Locate the cell with the specified text and output its (X, Y) center coordinate. 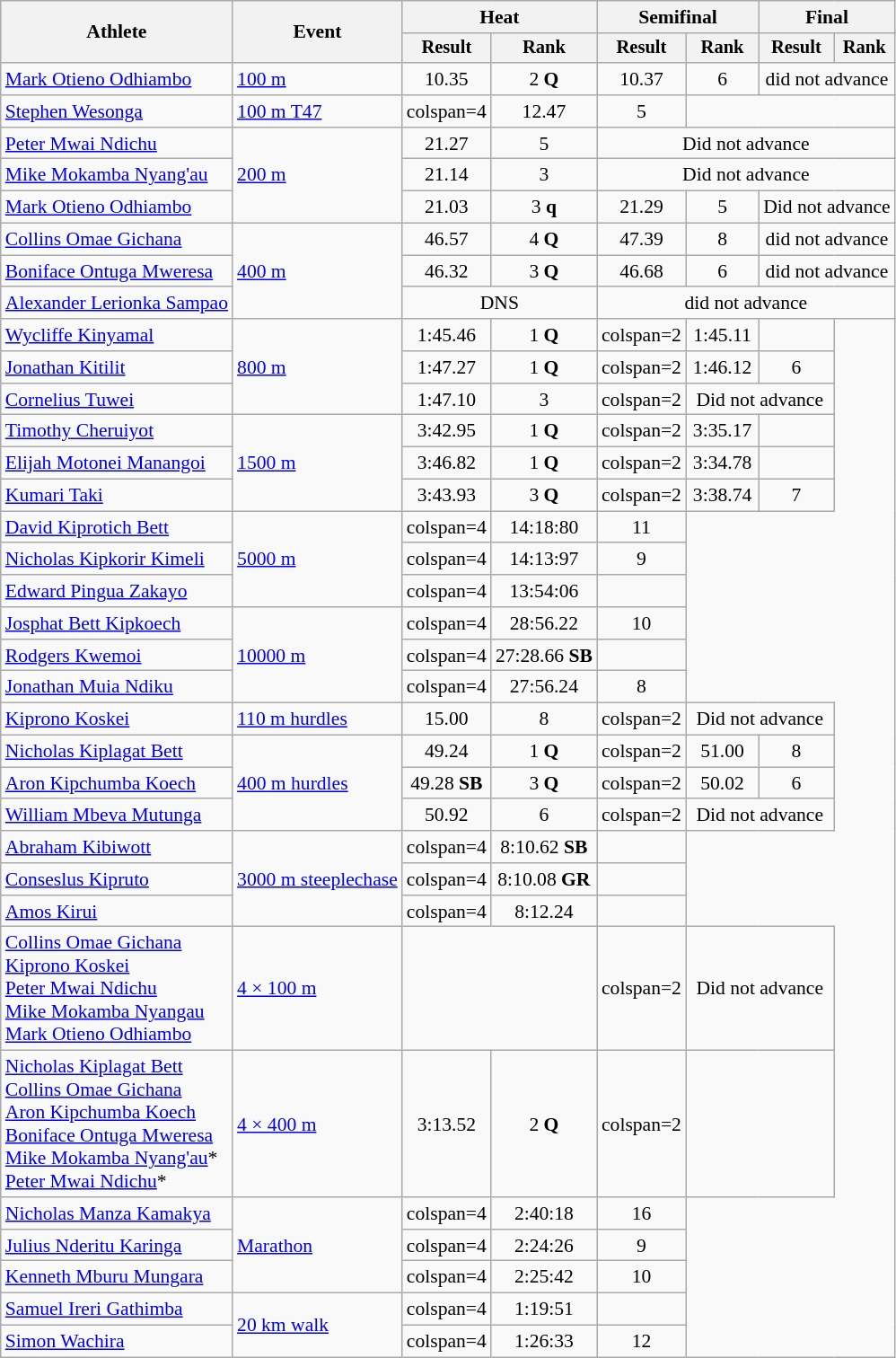
Edward Pingua Zakayo (117, 591)
7 (795, 496)
Nicholas Manza Kamakya (117, 1213)
50.02 (722, 783)
Simon Wachira (117, 1342)
3:38.74 (722, 496)
Amos Kirui (117, 912)
21.03 (447, 207)
1:46.12 (722, 367)
21.29 (641, 207)
Alexander Lerionka Sampao (117, 304)
David Kiprotich Bett (117, 527)
Event (318, 32)
1:45.11 (722, 335)
Collins Omae Gichana (117, 240)
400 m (318, 271)
1:45.46 (447, 335)
3:43.93 (447, 496)
20 km walk (318, 1326)
Josphat Bett Kipkoech (117, 623)
Wycliffe Kinyamal (117, 335)
28:56.22 (544, 623)
10.35 (447, 79)
4 × 400 m (318, 1124)
12 (641, 1342)
100 m (318, 79)
Peter Mwai Ndichu (117, 144)
William Mbeva Mutunga (117, 816)
Nicholas Kiplagat BettCollins Omae GichanaAron Kipchumba KoechBoniface Ontuga MweresaMike Mokamba Nyang'au*Peter Mwai Ndichu* (117, 1124)
1500 m (318, 463)
14:18:80 (544, 527)
8:10.62 SB (544, 847)
Jonathan Kitilit (117, 367)
Elijah Motonei Manangoi (117, 463)
110 m hurdles (318, 719)
3 q (544, 207)
800 m (318, 366)
1:19:51 (544, 1309)
46.57 (447, 240)
Nicholas Kipkorir Kimeli (117, 560)
Boniface Ontuga Mweresa (117, 271)
3:35.17 (722, 431)
DNS (499, 304)
Aron Kipchumba Koech (117, 783)
Athlete (117, 32)
Stephen Wesonga (117, 111)
Semifinal (678, 17)
4 × 100 m (318, 989)
21.14 (447, 175)
3:46.82 (447, 463)
50.92 (447, 816)
10000 m (318, 656)
49.28 SB (447, 783)
8:12.24 (544, 912)
12.47 (544, 111)
Nicholas Kiplagat Bett (117, 752)
Rodgers Kwemoi (117, 656)
Final (827, 17)
Kumari Taki (117, 496)
13:54:06 (544, 591)
21.27 (447, 144)
Conseslus Kipruto (117, 879)
46.68 (641, 271)
Abraham Kibiwott (117, 847)
49.24 (447, 752)
11 (641, 527)
10.37 (641, 79)
1:47.27 (447, 367)
Cornelius Tuwei (117, 400)
16 (641, 1213)
Mike Mokamba Nyang'au (117, 175)
3:34.78 (722, 463)
100 m T47 (318, 111)
27:28.66 SB (544, 656)
2:40:18 (544, 1213)
14:13:97 (544, 560)
400 m hurdles (318, 783)
Collins Omae GichanaKiprono KoskeiPeter Mwai NdichuMike Mokamba NyangauMark Otieno Odhiambo (117, 989)
2:24:26 (544, 1246)
Samuel Ireri Gathimba (117, 1309)
51.00 (722, 752)
200 m (318, 176)
Kenneth Mburu Mungara (117, 1277)
Julius Nderitu Karinga (117, 1246)
3:42.95 (447, 431)
27:56.24 (544, 687)
3:13.52 (447, 1124)
1:26:33 (544, 1342)
8:10.08 GR (544, 879)
2:25:42 (544, 1277)
4 Q (544, 240)
Timothy Cheruiyot (117, 431)
Heat (499, 17)
15.00 (447, 719)
Kiprono Koskei (117, 719)
47.39 (641, 240)
1:47.10 (447, 400)
5000 m (318, 559)
3000 m steeplechase (318, 878)
46.32 (447, 271)
Jonathan Muia Ndiku (117, 687)
Marathon (318, 1245)
